Locate the cell with the specified text and output its (x, y) center coordinate. 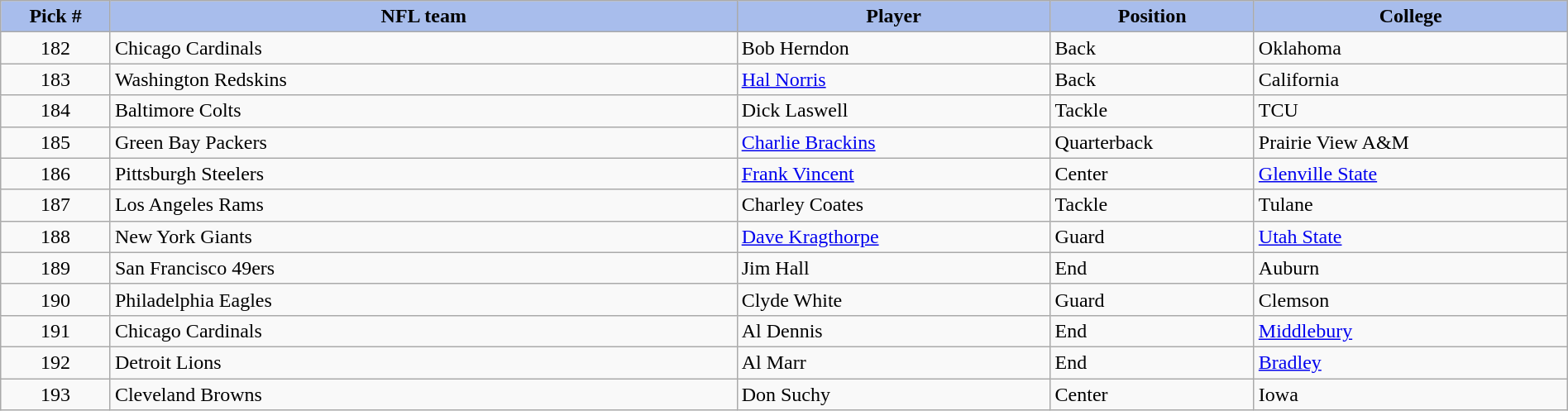
Glenville State (1411, 174)
Green Bay Packers (423, 142)
191 (56, 331)
Frank Vincent (893, 174)
Bradley (1411, 362)
Al Dennis (893, 331)
Charley Coates (893, 205)
Utah State (1411, 237)
183 (56, 79)
Baltimore Colts (423, 111)
Jim Hall (893, 268)
187 (56, 205)
Quarterback (1152, 142)
Detroit Lions (423, 362)
Position (1152, 17)
Pick # (56, 17)
New York Giants (423, 237)
Don Suchy (893, 394)
Washington Redskins (423, 79)
Bob Herndon (893, 48)
Iowa (1411, 394)
Philadelphia Eagles (423, 299)
Clemson (1411, 299)
Prairie View A&M (1411, 142)
Dick Laswell (893, 111)
188 (56, 237)
Clyde White (893, 299)
Oklahoma (1411, 48)
TCU (1411, 111)
Al Marr (893, 362)
186 (56, 174)
Middlebury (1411, 331)
190 (56, 299)
192 (56, 362)
Cleveland Browns (423, 394)
Tulane (1411, 205)
184 (56, 111)
Auburn (1411, 268)
193 (56, 394)
185 (56, 142)
NFL team (423, 17)
College (1411, 17)
Dave Kragthorpe (893, 237)
Player (893, 17)
Charlie Brackins (893, 142)
Hal Norris (893, 79)
Los Angeles Rams (423, 205)
San Francisco 49ers (423, 268)
Pittsburgh Steelers (423, 174)
California (1411, 79)
189 (56, 268)
182 (56, 48)
